Pinpoint the cell where the given text exists, returning its (X, Y) midpoint coordinate. 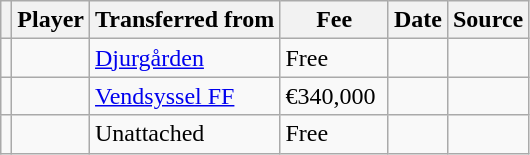
Djurgården (185, 58)
Transferred from (185, 20)
Source (488, 20)
Unattached (185, 134)
Fee (334, 20)
Player (51, 20)
€340,000 (334, 96)
Vendsyssel FF (185, 96)
Date (418, 20)
